Find where the given text appears and provide that cell's center as (x, y) coordinate. 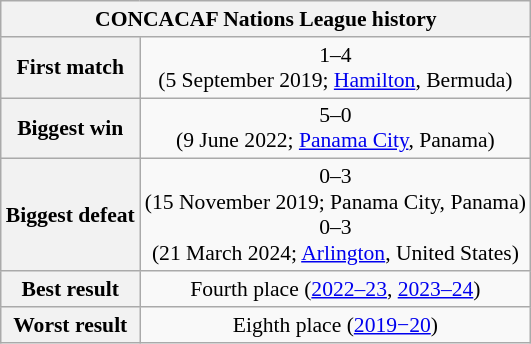
First match (70, 68)
5–0 (9 June 2022; Panama City, Panama) (336, 128)
Fourth place (2022–23, 2023–24) (336, 289)
Biggest defeat (70, 215)
Eighth place (2019−20) (336, 325)
0–3 (15 November 2019; Panama City, Panama) 0–3 (21 March 2024; Arlington, United States) (336, 215)
Best result (70, 289)
Worst result (70, 325)
1–4 (5 September 2019; Hamilton, Bermuda) (336, 68)
Biggest win (70, 128)
CONCACAF Nations League history (266, 19)
